Pinpoint the cell where the given text exists, returning its (x, y) midpoint coordinate. 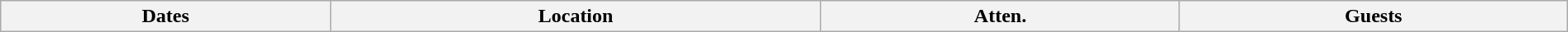
Guests (1373, 16)
Location (576, 16)
Atten. (1001, 16)
Dates (165, 16)
